Pinpoint the cell where the given text exists, returning its [x, y] midpoint coordinate. 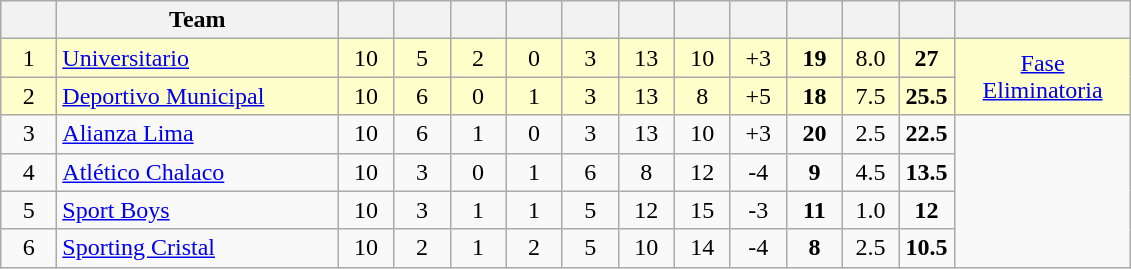
Fase Eliminatoria [1043, 77]
20 [814, 134]
19 [814, 58]
Deportivo Municipal [198, 96]
25.5 [926, 96]
1.0 [870, 210]
18 [814, 96]
9 [814, 172]
14 [702, 248]
7.5 [870, 96]
22.5 [926, 134]
-3 [758, 210]
4.5 [870, 172]
4 [29, 172]
13.5 [926, 172]
15 [702, 210]
11 [814, 210]
10.5 [926, 248]
8.0 [870, 58]
27 [926, 58]
Alianza Lima [198, 134]
Sport Boys [198, 210]
Universitario [198, 58]
Team [198, 20]
+5 [758, 96]
Sporting Cristal [198, 248]
Atlético Chalaco [198, 172]
